Detect which cell encompasses the target text, then output its [X, Y] center coordinate. 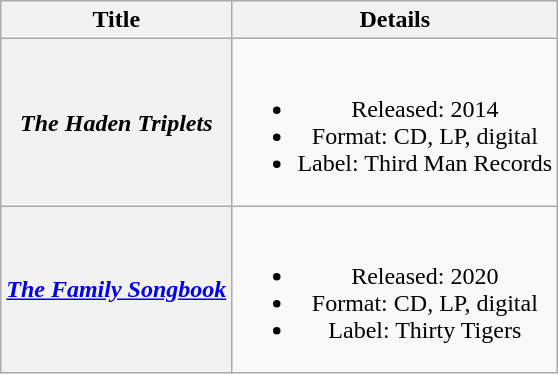
The Haden Triplets [116, 122]
Released: 2014Format: CD, LP, digitalLabel: Third Man Records [395, 122]
Details [395, 20]
The Family Songbook [116, 290]
Title [116, 20]
Released: 2020Format: CD, LP, digitalLabel: Thirty Tigers [395, 290]
